Return (X, Y) of the center of cell containing provided text 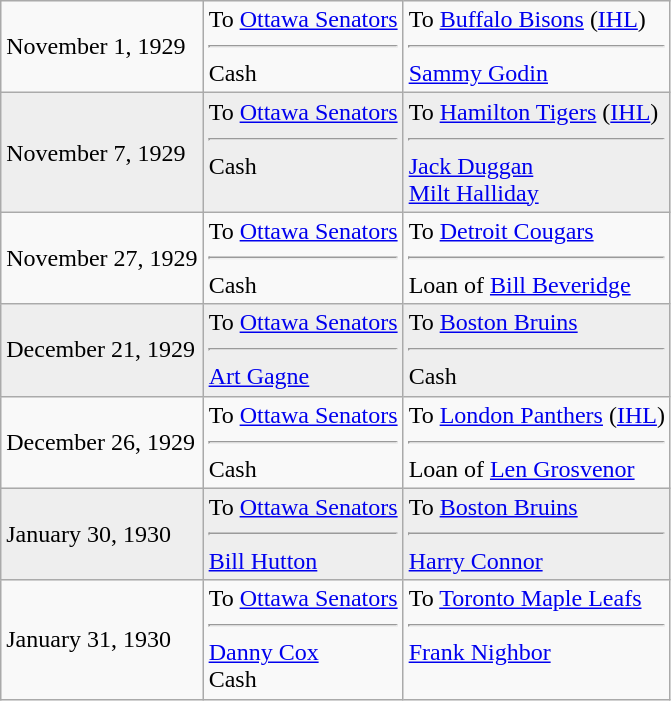
January 31, 1930 (102, 640)
To Boston BruinsCash (536, 350)
To Boston BruinsHarry Connor (536, 534)
To Ottawa SenatorsArt Gagne (303, 350)
December 21, 1929 (102, 350)
November 7, 1929 (102, 152)
December 26, 1929 (102, 442)
To Toronto Maple LeafsFrank Nighbor (536, 640)
November 27, 1929 (102, 258)
November 1, 1929 (102, 47)
To London Panthers (IHL)Loan of Len Grosvenor (536, 442)
To Ottawa SenatorsDanny Cox Cash (303, 640)
To Ottawa SenatorsBill Hutton (303, 534)
To Detroit CougarsLoan of Bill Beveridge (536, 258)
To Buffalo Bisons (IHL)Sammy Godin (536, 47)
January 30, 1930 (102, 534)
To Hamilton Tigers (IHL)Jack DugganMilt Halliday (536, 152)
